Search for the cell housing the specified text and yield its (x, y) center coordinate. 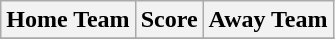
Score (169, 20)
Home Team (68, 20)
Away Team (268, 20)
